Capture the cell that displays the provided text and extract its [X, Y] central coordinate. 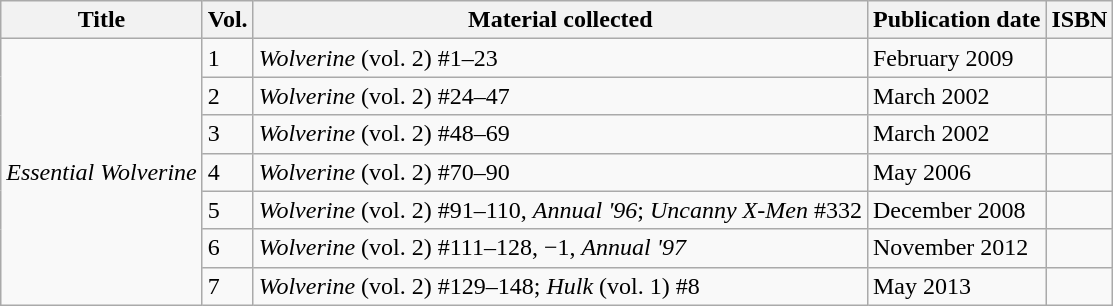
3 [228, 134]
May 2013 [956, 286]
February 2009 [956, 58]
5 [228, 210]
Essential Wolverine [102, 172]
December 2008 [956, 210]
Wolverine (vol. 2) #1–23 [560, 58]
Wolverine (vol. 2) #24–47 [560, 96]
Title [102, 20]
4 [228, 172]
Vol. [228, 20]
2 [228, 96]
Wolverine (vol. 2) #111–128, −1, Annual '97 [560, 248]
1 [228, 58]
Publication date [956, 20]
ISBN [1080, 20]
May 2006 [956, 172]
Wolverine (vol. 2) #129–148; Hulk (vol. 1) #8 [560, 286]
6 [228, 248]
Wolverine (vol. 2) #70–90 [560, 172]
Material collected [560, 20]
Wolverine (vol. 2) #48–69 [560, 134]
7 [228, 286]
November 2012 [956, 248]
Wolverine (vol. 2) #91–110, Annual '96; Uncanny X-Men #332 [560, 210]
